Locate the cell with the specified text and output its (X, Y) center coordinate. 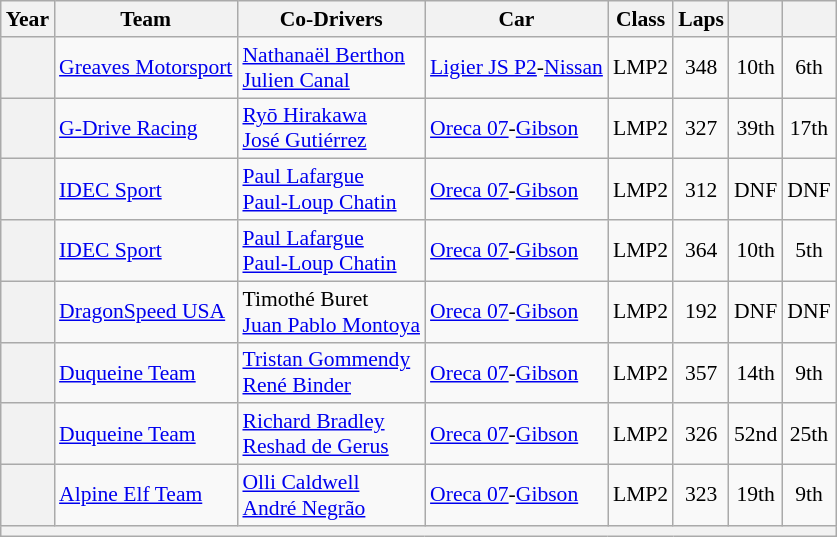
DragonSpeed USA (146, 312)
Laps (701, 19)
Nathanaël Berthon Julien Canal (331, 68)
348 (701, 68)
323 (701, 496)
Olli Caldwell André Negrão (331, 496)
6th (808, 68)
14th (756, 372)
357 (701, 372)
Ligier JS P2-Nissan (516, 68)
Timothé Buret Juan Pablo Montoya (331, 312)
Tristan Gommendy René Binder (331, 372)
Greaves Motorsport (146, 68)
312 (701, 190)
Ryō Hirakawa José Gutiérrez (331, 128)
17th (808, 128)
25th (808, 434)
G-Drive Racing (146, 128)
Alpine Elf Team (146, 496)
Car (516, 19)
Year (28, 19)
192 (701, 312)
Richard Bradley Reshad de Gerus (331, 434)
Class (640, 19)
52nd (756, 434)
39th (756, 128)
Team (146, 19)
5th (808, 250)
327 (701, 128)
Co-Drivers (331, 19)
364 (701, 250)
326 (701, 434)
19th (756, 496)
